Search for the cell housing the specified text and yield its (X, Y) center coordinate. 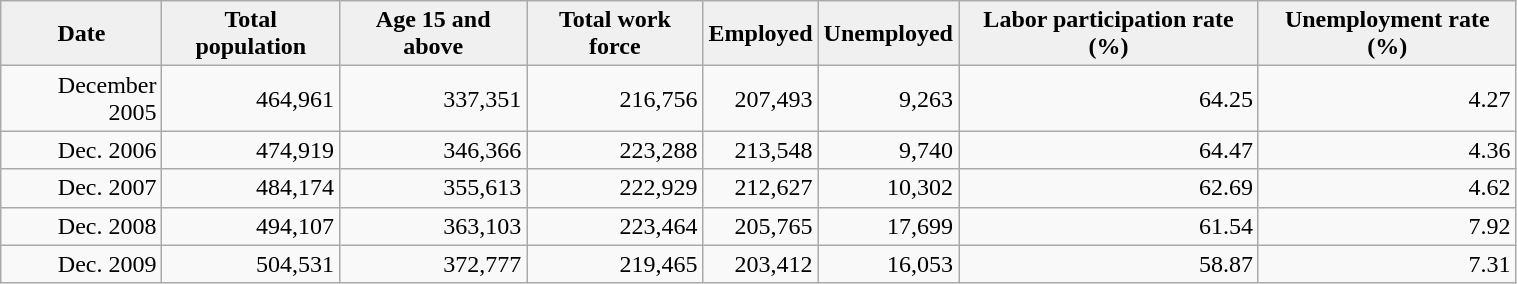
216,756 (615, 98)
7.92 (1387, 226)
504,531 (251, 264)
9,740 (888, 150)
213,548 (760, 150)
346,366 (434, 150)
464,961 (251, 98)
Dec. 2009 (82, 264)
10,302 (888, 188)
363,103 (434, 226)
December 2005 (82, 98)
17,699 (888, 226)
474,919 (251, 150)
337,351 (434, 98)
Date (82, 34)
Labor participation rate (%) (1108, 34)
219,465 (615, 264)
222,929 (615, 188)
4.27 (1387, 98)
58.87 (1108, 264)
355,613 (434, 188)
16,053 (888, 264)
Dec. 2006 (82, 150)
9,263 (888, 98)
Total work force (615, 34)
Unemployment rate (%) (1387, 34)
Age 15 and above (434, 34)
203,412 (760, 264)
494,107 (251, 226)
223,288 (615, 150)
205,765 (760, 226)
64.25 (1108, 98)
Employed (760, 34)
Total population (251, 34)
4.62 (1387, 188)
Dec. 2007 (82, 188)
61.54 (1108, 226)
207,493 (760, 98)
Dec. 2008 (82, 226)
Unemployed (888, 34)
372,777 (434, 264)
223,464 (615, 226)
4.36 (1387, 150)
64.47 (1108, 150)
7.31 (1387, 264)
484,174 (251, 188)
212,627 (760, 188)
62.69 (1108, 188)
